Capture the cell that displays the provided text and extract its [X, Y] central coordinate. 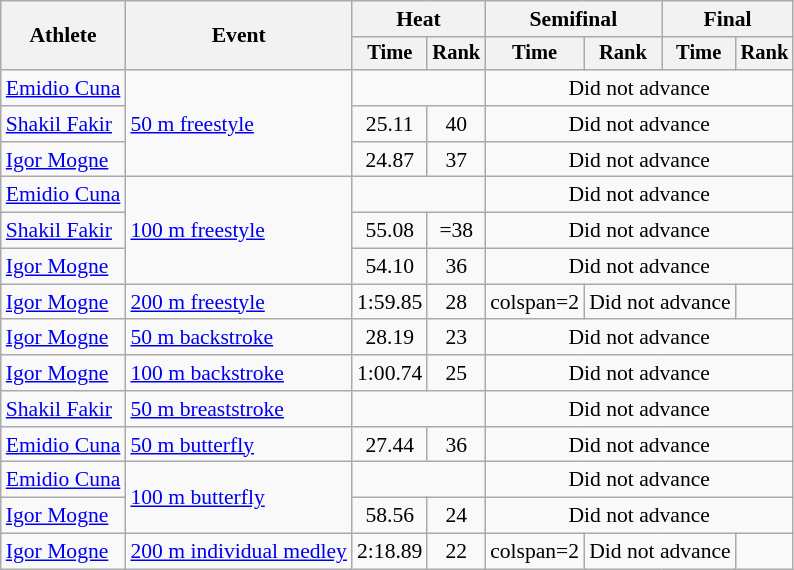
100 m butterfly [238, 498]
58.56 [390, 516]
28 [456, 302]
27.44 [390, 445]
100 m backstroke [238, 373]
50 m butterfly [238, 445]
50 m breaststroke [238, 409]
28.19 [390, 338]
2:18.89 [390, 552]
25.11 [390, 124]
25 [456, 373]
24.87 [390, 160]
=38 [456, 231]
54.10 [390, 267]
Final [728, 19]
Heat [418, 19]
55.08 [390, 231]
Event [238, 36]
50 m backstroke [238, 338]
100 m freestyle [238, 230]
24 [456, 516]
Athlete [64, 36]
22 [456, 552]
23 [456, 338]
200 m freestyle [238, 302]
Semifinal [574, 19]
1:00.74 [390, 373]
200 m individual medley [238, 552]
40 [456, 124]
1:59.85 [390, 302]
50 m freestyle [238, 124]
37 [456, 160]
